Identify which cell holds the provided text, then report its (X, Y) central coordinate. 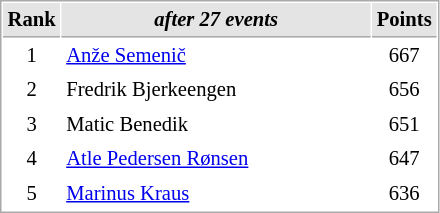
647 (404, 158)
Fredrik Bjerkeengen (216, 90)
4 (32, 158)
Atle Pedersen Rønsen (216, 158)
Matic Benedik (216, 124)
5 (32, 194)
656 (404, 90)
1 (32, 56)
Anže Semenič (216, 56)
667 (404, 56)
2 (32, 90)
3 (32, 124)
Points (404, 20)
Marinus Kraus (216, 194)
651 (404, 124)
after 27 events (216, 20)
Rank (32, 20)
636 (404, 194)
